Return the [x, y] coordinate for the center point of the cell that contains the specified text.  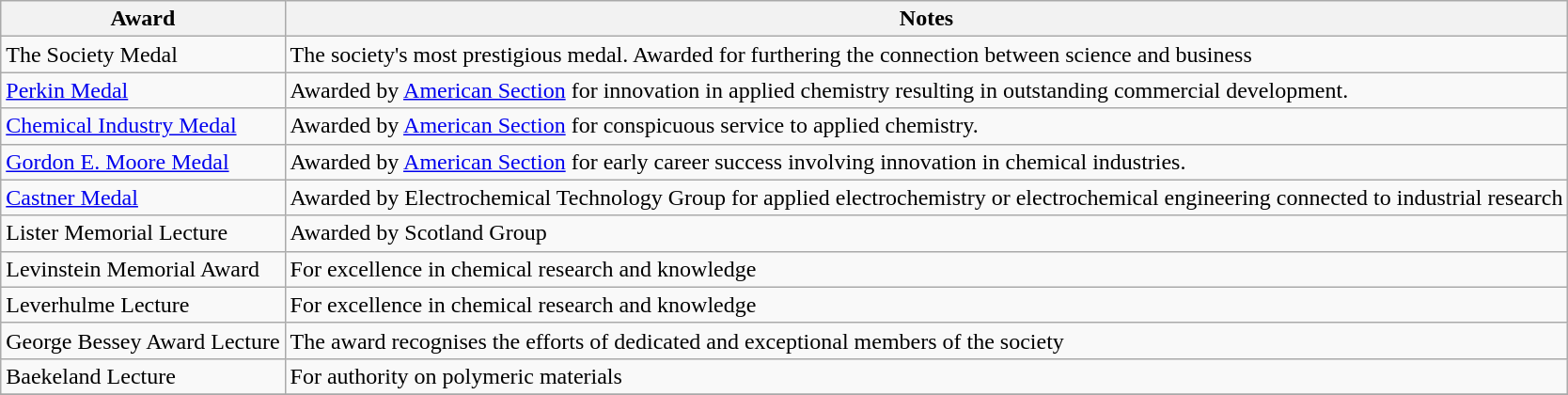
Awarded by Scotland Group [927, 233]
Castner Medal [143, 197]
For authority on polymeric materials [927, 376]
Gordon E. Moore Medal [143, 162]
Awarded by American Section for early career success involving innovation in chemical industries. [927, 162]
The society's most prestigious medal. Awarded for furthering the connection between science and business [927, 55]
Levinstein Memorial Award [143, 269]
Award [143, 19]
Awarded by American Section for conspicuous service to applied chemistry. [927, 126]
Awarded by American Section for innovation in applied chemistry resulting in outstanding commercial development. [927, 90]
The Society Medal [143, 55]
The award recognises the efforts of dedicated and exceptional members of the society [927, 340]
Notes [927, 19]
Perkin Medal [143, 90]
Leverhulme Lecture [143, 305]
Lister Memorial Lecture [143, 233]
Chemical Industry Medal [143, 126]
Baekeland Lecture [143, 376]
George Bessey Award Lecture [143, 340]
Awarded by Electrochemical Technology Group for applied electrochemistry or electrochemical engineering connected to industrial research [927, 197]
